Output the [x, y] coordinate of the center of the cell containing the given text.  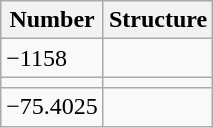
Structure [158, 20]
−1158 [52, 58]
Number [52, 20]
−75.4025 [52, 107]
